Capture the cell that displays the provided text and extract its (x, y) central coordinate. 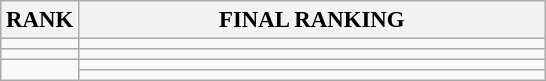
RANK (40, 20)
FINAL RANKING (312, 20)
